Extract the (x, y) coordinate from the center of the cell holding the provided text.  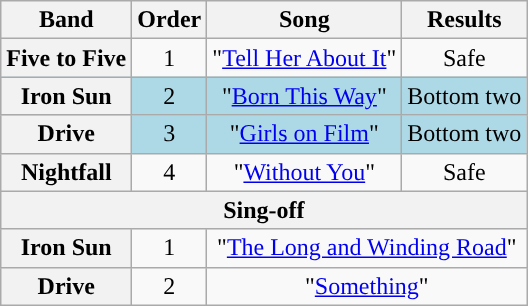
"Born This Way" (304, 96)
"Without You" (304, 172)
3 (170, 134)
4 (170, 172)
Order (170, 20)
"Tell Her About It" (304, 58)
Results (464, 20)
Band (66, 20)
"Girls on Film" (304, 134)
Song (304, 20)
"Something" (367, 286)
Five to Five (66, 58)
"The Long and Winding Road" (367, 248)
Nightfall (66, 172)
Sing-off (264, 210)
